Capture the cell that displays the provided text and extract its (X, Y) central coordinate. 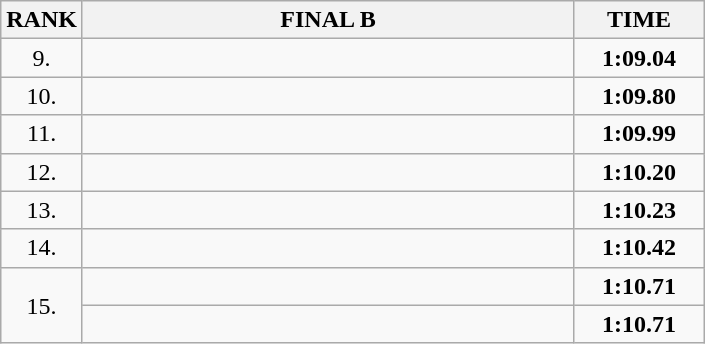
1:10.42 (640, 248)
11. (42, 134)
1:10.23 (640, 210)
14. (42, 248)
15. (42, 305)
1:09.04 (640, 58)
10. (42, 96)
1:10.20 (640, 172)
FINAL B (328, 20)
1:09.99 (640, 134)
RANK (42, 20)
1:09.80 (640, 96)
13. (42, 210)
12. (42, 172)
TIME (640, 20)
9. (42, 58)
